Capture the cell that displays the provided text and extract its (x, y) central coordinate. 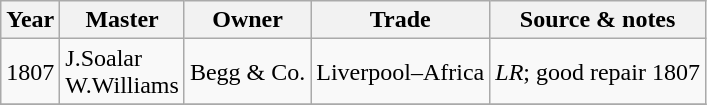
Master (122, 20)
J.SoalarW.Williams (122, 72)
Source & notes (598, 20)
LR; good repair 1807 (598, 72)
Owner (247, 20)
1807 (30, 72)
Begg & Co. (247, 72)
Year (30, 20)
Trade (400, 20)
Liverpool–Africa (400, 72)
